Output the (x, y) coordinate of the center of the cell containing the given text.  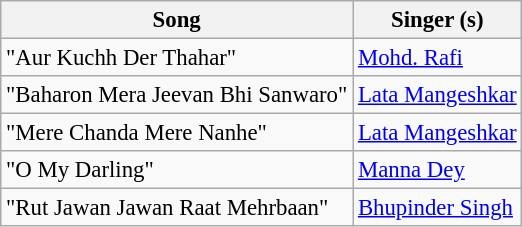
"Baharon Mera Jeevan Bhi Sanwaro" (177, 95)
Singer (s) (438, 20)
Manna Dey (438, 170)
"Mere Chanda Mere Nanhe" (177, 133)
"Aur Kuchh Der Thahar" (177, 58)
"Rut Jawan Jawan Raat Mehrbaan" (177, 208)
Mohd. Rafi (438, 58)
Bhupinder Singh (438, 208)
Song (177, 20)
"O My Darling" (177, 170)
